Output the (X, Y) coordinate of the center of the cell containing the given text.  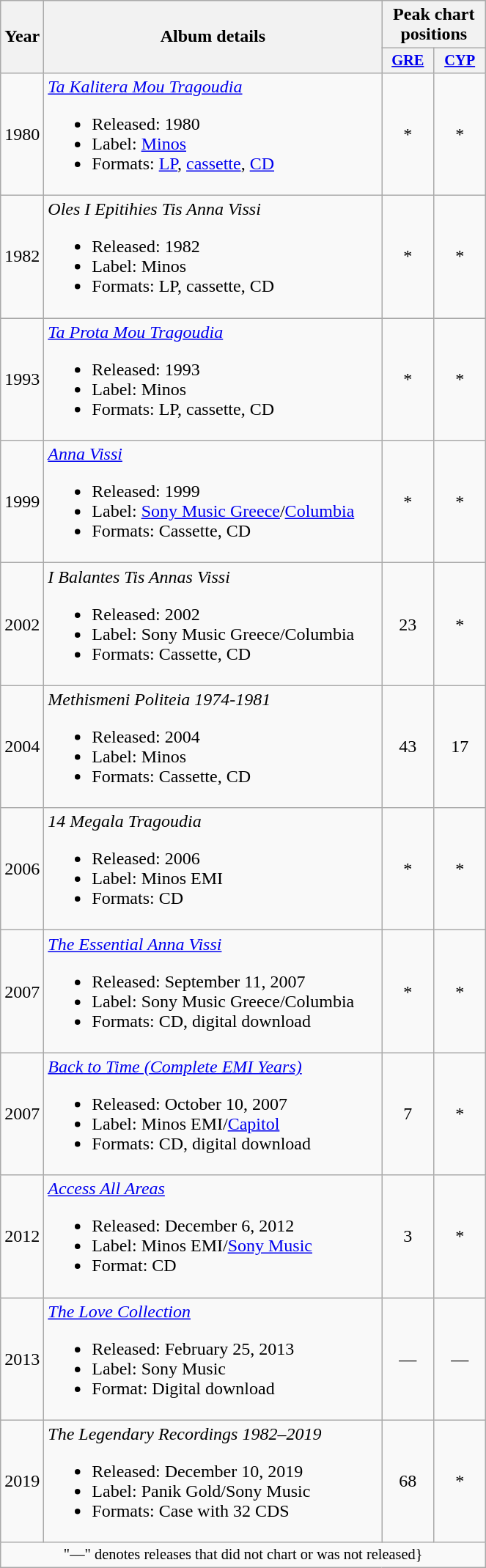
1982 (22, 257)
Anna VissiReleased: 1999Label: Sony Music Greece/ColumbiaFormats: Cassette, CD (213, 501)
Ta Prota Mou TragoudiaReleased: 1993Label: MinosFormats: LP, cassette, CD (213, 380)
2012 (22, 1236)
Back to Time (Complete EMI Years)Released: October 10, 2007Label: Minos EMI/CapitolFormats: CD, digital download (213, 1114)
CYP (460, 61)
2004 (22, 746)
1980 (22, 133)
Oles I Epitihies Tis Anna VissiReleased: 1982Label: MinosFormats: LP, cassette, CD (213, 257)
17 (460, 746)
68 (408, 1481)
1993 (22, 380)
1999 (22, 501)
Methismeni Politeia 1974-1981Released: 2004Label: MinosFormats: Cassette, CD (213, 746)
43 (408, 746)
23 (408, 625)
3 (408, 1236)
14 Megala TragoudiaReleased: 2006Label: Minos EMIFormats: CD (213, 869)
Peak chart positions (434, 25)
GRE (408, 61)
2006 (22, 869)
"—" denotes releases that did not chart or was not released} (243, 1555)
Album details (213, 37)
2013 (22, 1359)
The Legendary Recordings 1982–2019Released: December 10, 2019Label: Panik Gold/Sony MusicFormats: Case with 32 CDS (213, 1481)
2019 (22, 1481)
The Love CollectionReleased: February 25, 2013Label: Sony MusicFormat: Digital download (213, 1359)
Ta Kalitera Mou TragoudiaReleased: 1980Label: MinosFormats: LP, cassette, CD (213, 133)
The Essential Anna VissiReleased: September 11, 2007Label: Sony Music Greece/ColumbiaFormats: CD, digital download (213, 991)
7 (408, 1114)
I Balantes Tis Annas VissiReleased: 2002Label: Sony Music Greece/ColumbiaFormats: Cassette, CD (213, 625)
Year (22, 37)
2002 (22, 625)
Access All AreasReleased: December 6, 2012Label: Minos EMI/Sony MusicFormat: CD (213, 1236)
